From the cell containing the given text, extract its center point as [X, Y] coordinate. 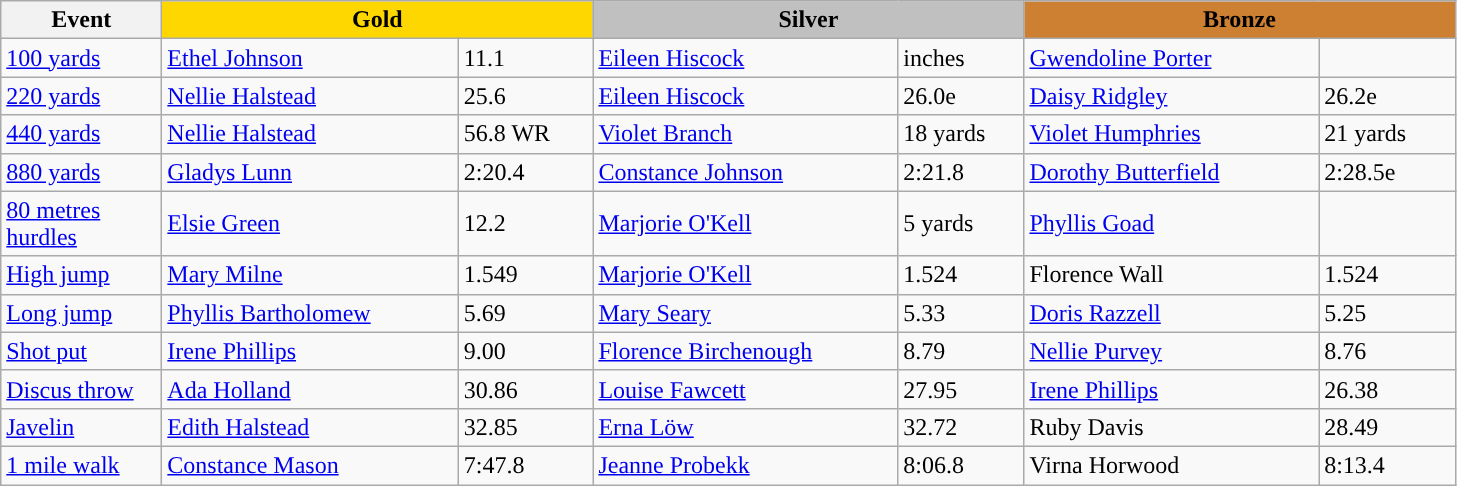
Mary Seary [746, 313]
5.25 [1387, 313]
Doris Razzell [1172, 313]
Phyllis Goad [1172, 224]
Bronze [1240, 20]
Constance Mason [310, 465]
18 yards [961, 134]
Violet Branch [746, 134]
Mary Milne [310, 275]
Florence Wall [1172, 275]
Ruby Davis [1172, 427]
Discus throw [82, 389]
7:47.8 [526, 465]
Phyllis Bartholomew [310, 313]
Edith Halstead [310, 427]
Elsie Green [310, 224]
220 yards [82, 96]
32.85 [526, 427]
Silver [808, 20]
Ethel Johnson [310, 58]
Gold [378, 20]
Event [82, 20]
Erna Löw [746, 427]
26.0e [961, 96]
56.8 WR [526, 134]
Violet Humphries [1172, 134]
80 metres hurdles [82, 224]
Daisy Ridgley [1172, 96]
8.79 [961, 351]
Ada Holland [310, 389]
Gwendoline Porter [1172, 58]
Virna Horwood [1172, 465]
100 yards [82, 58]
12.2 [526, 224]
2:28.5e [1387, 172]
2:20.4 [526, 172]
Nellie Purvey [1172, 351]
5.69 [526, 313]
28.49 [1387, 427]
880 yards [82, 172]
Florence Birchenough [746, 351]
Louise Fawcett [746, 389]
9.00 [526, 351]
2:21.8 [961, 172]
8:06.8 [961, 465]
26.2e [1387, 96]
8.76 [1387, 351]
Constance Johnson [746, 172]
Long jump [82, 313]
Dorothy Butterfield [1172, 172]
11.1 [526, 58]
5.33 [961, 313]
1 mile walk [82, 465]
5 yards [961, 224]
30.86 [526, 389]
440 yards [82, 134]
inches [961, 58]
Javelin [82, 427]
Gladys Lunn [310, 172]
32.72 [961, 427]
1.549 [526, 275]
26.38 [1387, 389]
27.95 [961, 389]
21 yards [1387, 134]
Jeanne Probekk [746, 465]
25.6 [526, 96]
High jump [82, 275]
8:13.4 [1387, 465]
Shot put [82, 351]
